Scan for the cell matching the given text and deliver its [x, y] coordinate at center. 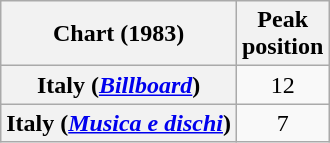
Peakposition [282, 34]
Italy (Musica e dischi) [119, 123]
Chart (1983) [119, 34]
Italy (Billboard) [119, 85]
12 [282, 85]
7 [282, 123]
